Scan for the cell matching the given text and deliver its [X, Y] coordinate at center. 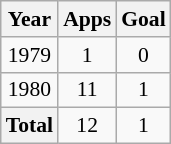
Year [30, 19]
11 [87, 90]
Apps [87, 19]
Total [30, 126]
1980 [30, 90]
1979 [30, 55]
0 [144, 55]
12 [87, 126]
Goal [144, 19]
